Locate the cell with the specified text and output its [X, Y] center coordinate. 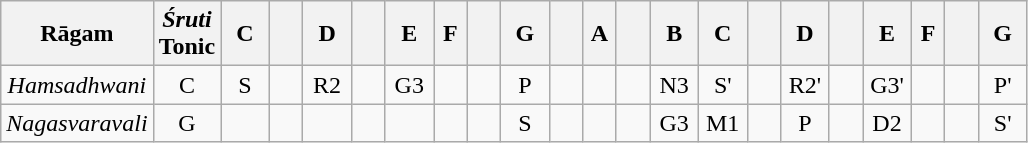
P' [1002, 85]
Nagasvaravali [77, 123]
G3' [888, 85]
Rāgam [77, 34]
ŚrutiTonic [187, 34]
Hamsadhwani [77, 85]
D2 [888, 123]
N3 [674, 85]
R2 [328, 85]
R2' [806, 85]
B [674, 34]
A [600, 34]
M1 [722, 123]
